Provide the (x, y) coordinate of the cell's center where the given text is located.  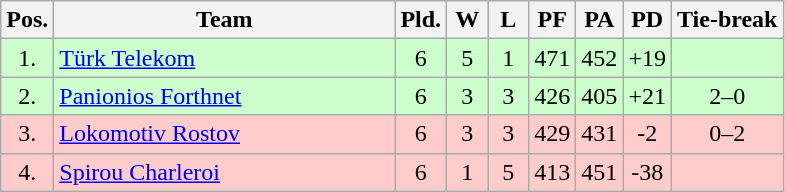
Pos. (28, 20)
+19 (648, 58)
Team (224, 20)
Tie-break (727, 20)
-38 (648, 172)
431 (600, 134)
1. (28, 58)
L (508, 20)
405 (600, 96)
W (468, 20)
451 (600, 172)
2–0 (727, 96)
Lokomotiv Rostov (224, 134)
-2 (648, 134)
3. (28, 134)
Panionios Forthnet (224, 96)
0–2 (727, 134)
426 (552, 96)
Spirou Charleroi (224, 172)
413 (552, 172)
PD (648, 20)
Pld. (421, 20)
452 (600, 58)
429 (552, 134)
+21 (648, 96)
2. (28, 96)
Türk Telekom (224, 58)
PF (552, 20)
471 (552, 58)
PA (600, 20)
4. (28, 172)
